Determine the (x, y) coordinate at the center of the cell enclosing the given text.  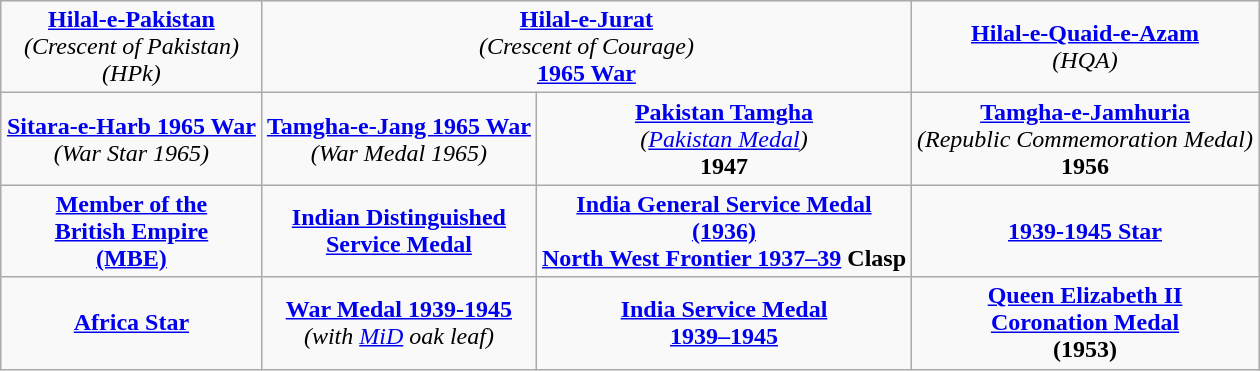
Hilal-e-Pakistan(Crescent of Pakistan)(HPk) (131, 47)
War Medal 1939-1945(with MiD oak leaf) (398, 323)
Tamgha-e-Jamhuria(Republic Commemoration Medal)1956 (1086, 139)
Indian DistinguishedService Medal (398, 231)
Hilal-e-Quaid-e-Azam(HQA) (1086, 47)
Pakistan Tamgha(Pakistan Medal)1947 (724, 139)
Sitara-e-Harb 1965 War(War Star 1965) (131, 139)
Member of theBritish Empire(MBE) (131, 231)
Tamgha-e-Jang 1965 War(War Medal 1965) (398, 139)
India Service Medal1939–1945 (724, 323)
1939-1945 Star (1086, 231)
India General Service Medal(1936)North West Frontier 1937–39 Clasp (724, 231)
Africa Star (131, 323)
Hilal-e-Jurat(Crescent of Courage)1965 War (586, 47)
Queen Elizabeth IICoronation Medal(1953) (1086, 323)
